Determine the [x, y] coordinate at the center of the cell enclosing the given text.  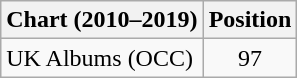
97 [250, 58]
Chart (2010–2019) [102, 20]
UK Albums (OCC) [102, 58]
Position [250, 20]
